Extract the (x, y) coordinate from the center of the cell holding the provided text.  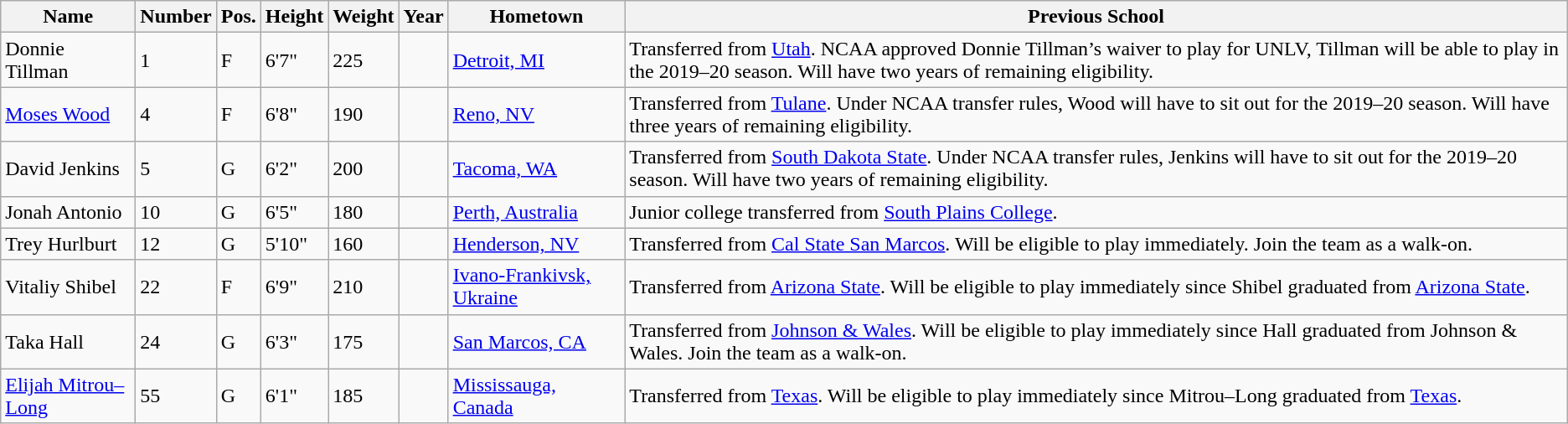
22 (176, 287)
Ivano-Frankivsk, Ukraine (536, 287)
Pos. (238, 17)
5'10" (294, 244)
175 (364, 342)
6'2" (294, 169)
Weight (364, 17)
Jonah Antonio (69, 212)
Transferred from Arizona State. Will be eligible to play immediately since Shibel graduated from Arizona State. (1096, 287)
Year (424, 17)
David Jenkins (69, 169)
160 (364, 244)
6'7" (294, 60)
Height (294, 17)
200 (364, 169)
Trey Hurlburt (69, 244)
Previous School (1096, 17)
Transferred from Cal State San Marcos. Will be eligible to play immediately. Join the team as a walk-on. (1096, 244)
12 (176, 244)
225 (364, 60)
Reno, NV (536, 114)
Junior college transferred from South Plains College. (1096, 212)
24 (176, 342)
Moses Wood (69, 114)
Tacoma, WA (536, 169)
Name (69, 17)
6'5" (294, 212)
Number (176, 17)
1 (176, 60)
185 (364, 396)
Hometown (536, 17)
10 (176, 212)
6'3" (294, 342)
6'9" (294, 287)
Henderson, NV (536, 244)
5 (176, 169)
55 (176, 396)
210 (364, 287)
Vitaliy Shibel (69, 287)
6'1" (294, 396)
180 (364, 212)
Donnie Tillman (69, 60)
Perth, Australia (536, 212)
6'8" (294, 114)
190 (364, 114)
Transferred from Tulane. Under NCAA transfer rules, Wood will have to sit out for the 2019–20 season. Will have three years of remaining eligibility. (1096, 114)
San Marcos, CA (536, 342)
Transferred from Johnson & Wales. Will be eligible to play immediately since Hall graduated from Johnson & Wales. Join the team as a walk-on. (1096, 342)
Transferred from Texas. Will be eligible to play immediately since Mitrou–Long graduated from Texas. (1096, 396)
Taka Hall (69, 342)
Elijah Mitrou–Long (69, 396)
Detroit, MI (536, 60)
4 (176, 114)
Mississauga, Canada (536, 396)
